Detect which cell encompasses the target text, then output its [X, Y] center coordinate. 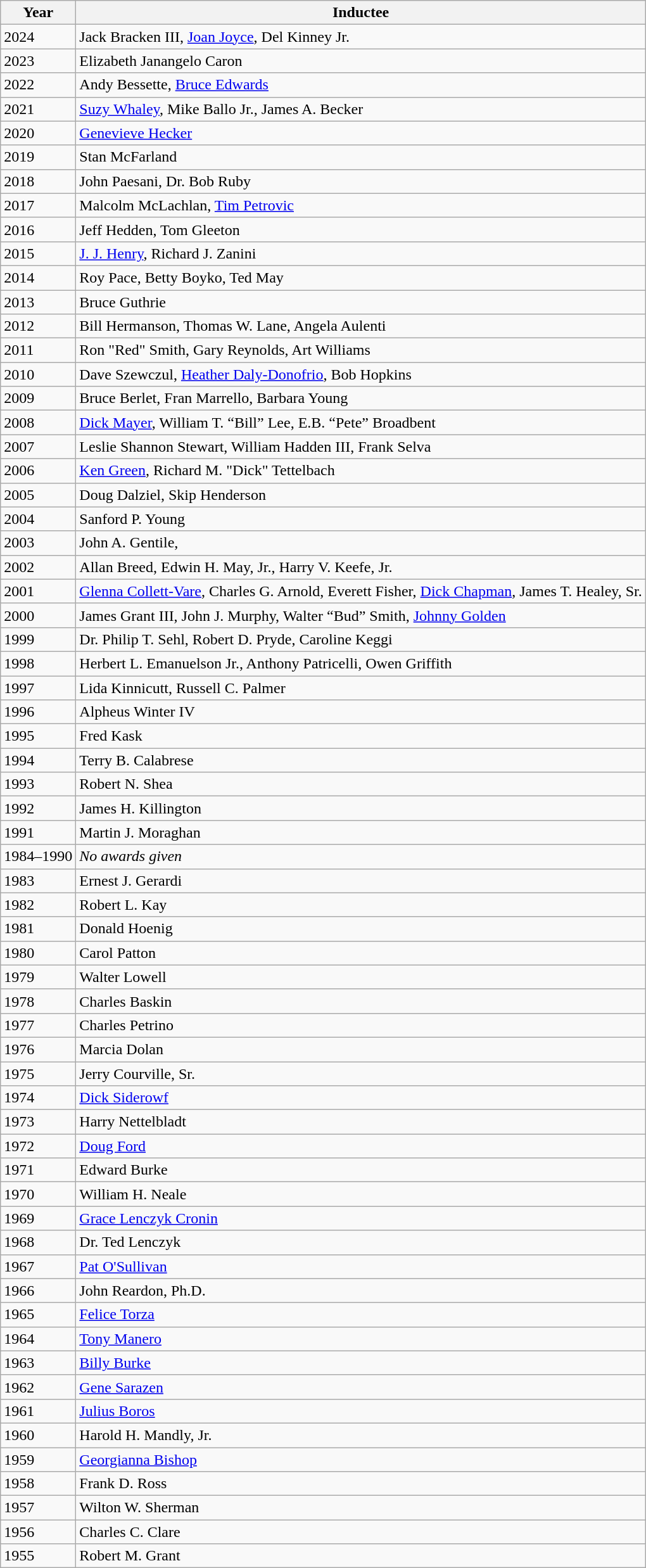
Gene Sarazen [361, 1387]
William H. Neale [361, 1194]
John Reardon, Ph.D. [361, 1291]
James H. Killington [361, 808]
2001 [38, 591]
Roy Pace, Betty Boyko, Ted May [361, 277]
Year [38, 13]
Bruce Guthrie [361, 302]
2011 [38, 350]
Inductee [361, 13]
Robert M. Grant [361, 1556]
James Grant III, John J. Murphy, Walter “Bud” Smith, Johnny Golden [361, 615]
Harry Nettelbladt [361, 1122]
Ken Green, Richard M. "Dick" Tettelbach [361, 471]
1961 [38, 1411]
1957 [38, 1508]
Sanford P. Young [361, 519]
1997 [38, 687]
John Paesani, Dr. Bob Ruby [361, 181]
Dr. Ted Lenczyk [361, 1242]
Stan McFarland [361, 157]
2017 [38, 205]
2018 [38, 181]
1960 [38, 1435]
1978 [38, 1001]
Suzy Whaley, Mike Ballo Jr., James A. Becker [361, 109]
Lida Kinnicutt, Russell C. Palmer [361, 687]
1991 [38, 832]
2021 [38, 109]
1968 [38, 1242]
2000 [38, 615]
Georgianna Bishop [361, 1459]
2008 [38, 423]
1972 [38, 1146]
2019 [38, 157]
Dave Szewczul, Heather Daly-Donofrio, Bob Hopkins [361, 374]
2003 [38, 543]
Bruce Berlet, Fran Marrello, Barbara Young [361, 398]
Grace Lenczyk Cronin [361, 1218]
1981 [38, 929]
Charles Petrino [361, 1025]
Andy Bessette, Bruce Edwards [361, 85]
2022 [38, 85]
John A. Gentile, [361, 543]
Allan Breed, Edwin H. May, Jr., Harry V. Keefe, Jr. [361, 567]
2014 [38, 277]
Jack Bracken III, Joan Joyce, Del Kinney Jr. [361, 37]
1974 [38, 1098]
1959 [38, 1459]
Doug Dalziel, Skip Henderson [361, 495]
1956 [38, 1532]
1971 [38, 1170]
Doug Ford [361, 1146]
2006 [38, 471]
2012 [38, 326]
Harold H. Mandly, Jr. [361, 1435]
1999 [38, 639]
Martin J. Moraghan [361, 832]
2015 [38, 253]
1963 [38, 1363]
1966 [38, 1291]
Dr. Philip T. Sehl, Robert D. Pryde, Caroline Keggi [361, 639]
1983 [38, 881]
Robert L. Kay [361, 905]
1995 [38, 736]
1967 [38, 1266]
Felice Torza [361, 1315]
1965 [38, 1315]
1982 [38, 905]
1973 [38, 1122]
Tony Manero [361, 1339]
1998 [38, 663]
Jerry Courville, Sr. [361, 1074]
Carol Patton [361, 953]
1958 [38, 1484]
Charles Baskin [361, 1001]
Dick Mayer, William T. “Bill” Lee, E.B. “Pete” Broadbent [361, 423]
Terry B. Calabrese [361, 760]
Malcolm McLachlan, Tim Petrovic [361, 205]
1976 [38, 1049]
Genevieve Hecker [361, 133]
Pat O'Sullivan [361, 1266]
Jeff Hedden, Tom Gleeton [361, 229]
Walter Lowell [361, 977]
Wilton W. Sherman [361, 1508]
2013 [38, 302]
Frank D. Ross [361, 1484]
2009 [38, 398]
1984–1990 [38, 857]
Ernest J. Gerardi [361, 881]
1994 [38, 760]
Herbert L. Emanuelson Jr., Anthony Patricelli, Owen Griffith [361, 663]
Robert N. Shea [361, 784]
Elizabeth Janangelo Caron [361, 61]
Leslie Shannon Stewart, William Hadden III, Frank Selva [361, 447]
2004 [38, 519]
Dick Siderowf [361, 1098]
1992 [38, 808]
Edward Burke [361, 1170]
2010 [38, 374]
No awards given [361, 857]
Charles C. Clare [361, 1532]
1962 [38, 1387]
1955 [38, 1556]
1964 [38, 1339]
1969 [38, 1218]
1977 [38, 1025]
2005 [38, 495]
2016 [38, 229]
2020 [38, 133]
2023 [38, 61]
1975 [38, 1074]
2007 [38, 447]
Alpheus Winter IV [361, 712]
J. J. Henry, Richard J. Zanini [361, 253]
Fred Kask [361, 736]
Donald Hoenig [361, 929]
1980 [38, 953]
1979 [38, 977]
Julius Boros [361, 1411]
Marcia Dolan [361, 1049]
2002 [38, 567]
1996 [38, 712]
1993 [38, 784]
1970 [38, 1194]
Bill Hermanson, Thomas W. Lane, Angela Aulenti [361, 326]
Ron "Red" Smith, Gary Reynolds, Art Williams [361, 350]
Billy Burke [361, 1363]
2024 [38, 37]
Glenna Collett-Vare, Charles G. Arnold, Everett Fisher, Dick Chapman, James T. Healey, Sr. [361, 591]
